Provide the (x, y) coordinate of the cell's center where the given text is located.  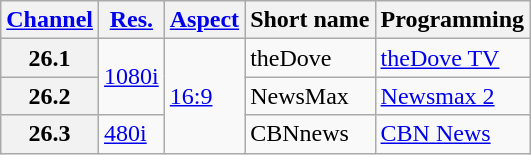
Short name (310, 20)
26.1 (50, 58)
Aspect (204, 20)
Programming (452, 20)
theDove (310, 58)
16:9 (204, 96)
Res. (132, 20)
1080i (132, 77)
CBN News (452, 134)
Newsmax 2 (452, 96)
26.2 (50, 96)
Channel (50, 20)
480i (132, 134)
26.3 (50, 134)
NewsMax (310, 96)
theDove TV (452, 58)
CBNnews (310, 134)
